Scan for the cell matching the given text and deliver its (X, Y) coordinate at center. 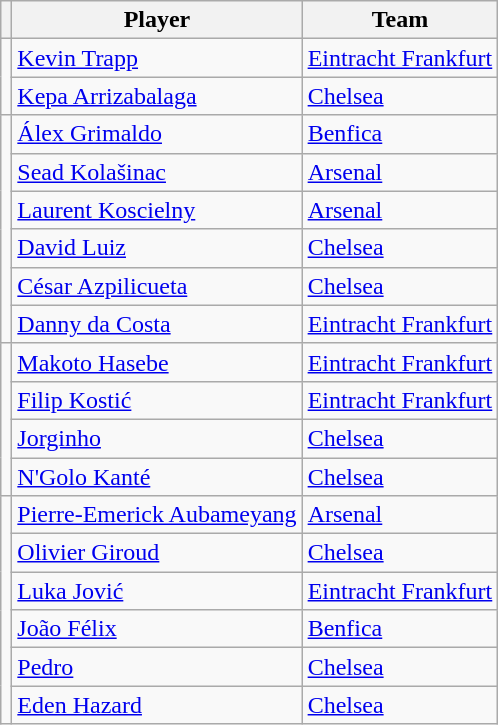
Pierre-Emerick Aubameyang (157, 515)
César Azpilicueta (157, 286)
Sead Kolašinac (157, 172)
Jorginho (157, 438)
Álex Grimaldo (157, 134)
Danny da Costa (157, 324)
Pedro (157, 667)
Filip Kostić (157, 400)
João Félix (157, 629)
Eden Hazard (157, 705)
David Luiz (157, 248)
Luka Jović (157, 591)
N'Golo Kanté (157, 477)
Makoto Hasebe (157, 362)
Kepa Arrizabalaga (157, 96)
Team (400, 20)
Player (157, 20)
Kevin Trapp (157, 58)
Olivier Giroud (157, 553)
Laurent Koscielny (157, 210)
